Return the [X, Y] coordinate for the center point of the cell that contains the specified text.  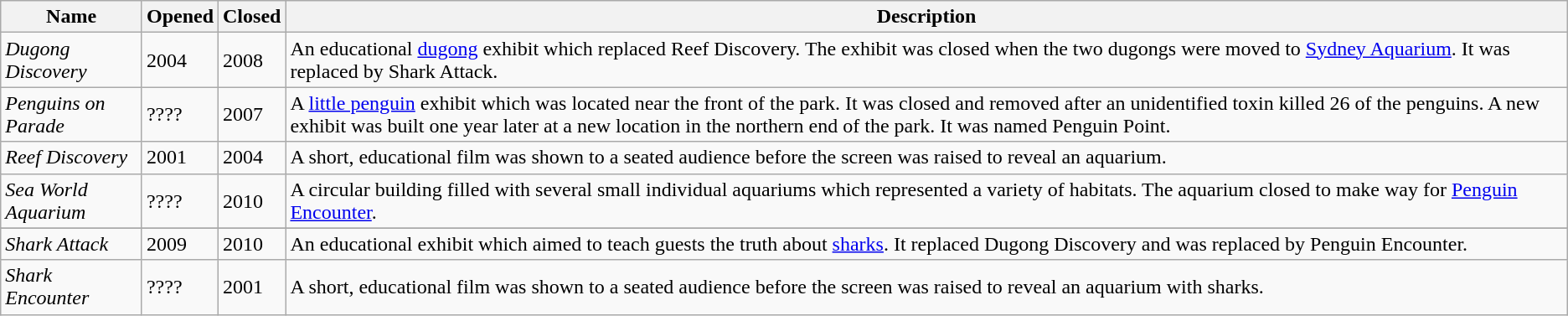
Penguins on Parade [72, 114]
2007 [252, 114]
Shark Encounter [72, 287]
Name [72, 17]
A short, educational film was shown to a seated audience before the screen was raised to reveal an aquarium. [926, 158]
2009 [179, 244]
Closed [252, 17]
Description [926, 17]
Reef Discovery [72, 158]
Sea World Aquarium [72, 201]
Dugong Discovery [72, 60]
An educational exhibit which aimed to teach guests the truth about sharks. It replaced Dugong Discovery and was replaced by Penguin Encounter. [926, 244]
A short, educational film was shown to a seated audience before the screen was raised to reveal an aquarium with sharks. [926, 287]
Opened [179, 17]
Shark Attack [72, 244]
2008 [252, 60]
